Determine the (X, Y) coordinate at the center of the cell enclosing the given text.  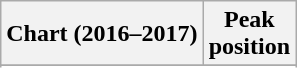
Peakposition (249, 34)
Chart (2016–2017) (102, 34)
